Output the [x, y] coordinate of the center of the cell containing the given text.  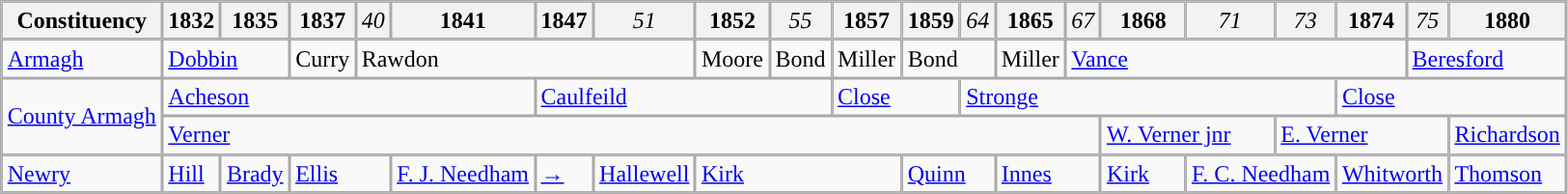
Dobbin [226, 59]
1859 [930, 21]
County Armagh [83, 116]
1847 [564, 21]
1874 [1372, 21]
Whitworth [1393, 174]
73 [1306, 21]
Hallewell [645, 174]
Rawdon [525, 59]
1837 [322, 21]
1857 [867, 21]
Caulfeild [683, 97]
Innes [1048, 174]
Brady [255, 174]
Ellis [340, 174]
1832 [191, 21]
Quinn [948, 174]
1835 [255, 21]
W. Verner jnr [1188, 135]
1865 [1031, 21]
55 [801, 21]
Thomson [1507, 174]
F. J. Needham [463, 174]
67 [1083, 21]
64 [978, 21]
Verner [631, 135]
Newry [83, 174]
Moore [733, 59]
51 [645, 21]
Constituency [83, 21]
1841 [463, 21]
E. Verner [1362, 135]
F. C. Needham [1261, 174]
Armagh [83, 59]
Acheson [348, 97]
40 [372, 21]
Hill [191, 174]
1880 [1507, 21]
1868 [1143, 21]
Beresford [1486, 59]
71 [1230, 21]
1852 [733, 21]
Curry [322, 59]
75 [1427, 21]
→ [564, 174]
Richardson [1507, 135]
Stronge [1148, 97]
Vance [1235, 59]
